Identify which cell holds the provided text, then report its [X, Y] central coordinate. 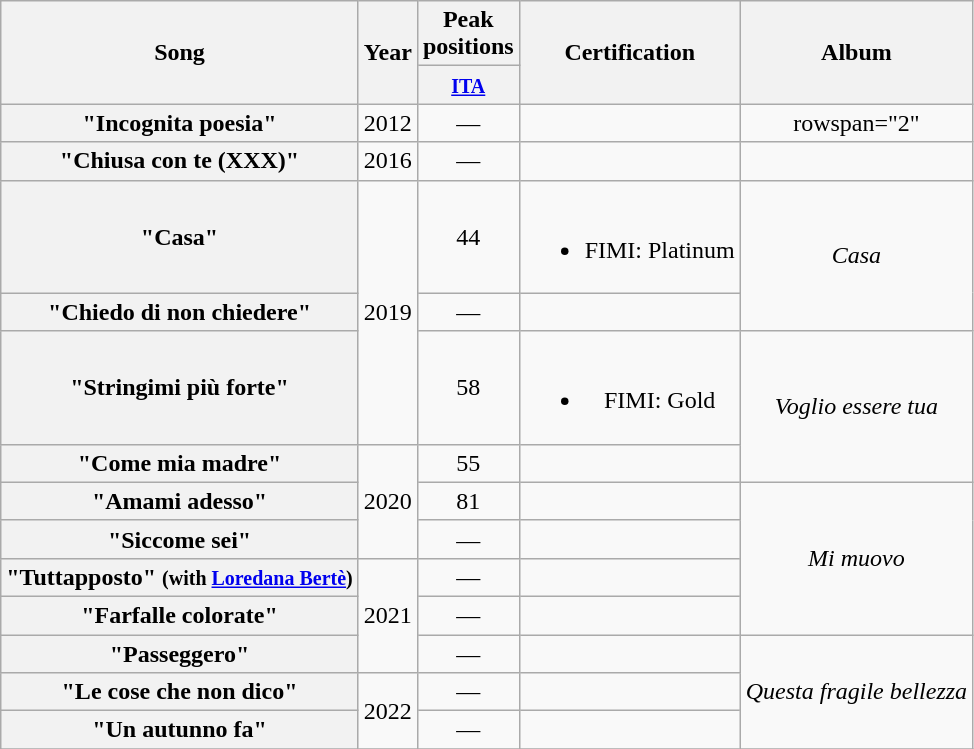
2021 [388, 615]
Mi muovo [856, 558]
"Passeggero" [180, 653]
"Stringimi più forte" [180, 388]
81 [468, 501]
FIMI: Platinum [630, 236]
"Come mia madre" [180, 463]
"Tuttapposto" (with Loredana Bertè) [180, 577]
2022 [388, 711]
"Chiedo di non chiedere" [180, 312]
rowspan="2" [856, 123]
"Le cose che non dico" [180, 692]
58 [468, 388]
44 [468, 236]
2012 [388, 123]
"Casa" [180, 236]
2020 [388, 501]
"Amami adesso" [180, 501]
2019 [388, 312]
Peak positions [468, 34]
Questa fragile bellezza [856, 691]
Year [388, 52]
"Incognita poesia" [180, 123]
"Chiusa con te (XXX)" [180, 161]
Album [856, 52]
Casa [856, 256]
2016 [388, 161]
55 [468, 463]
FIMI: Gold [630, 388]
Certification [630, 52]
Song [180, 52]
"Farfalle colorate" [180, 615]
"Un autunno fa" [180, 730]
"Siccome sei" [180, 539]
Voglio essere tua [856, 406]
ITA [468, 85]
